Output the [x, y] coordinate of the center of the cell containing the given text.  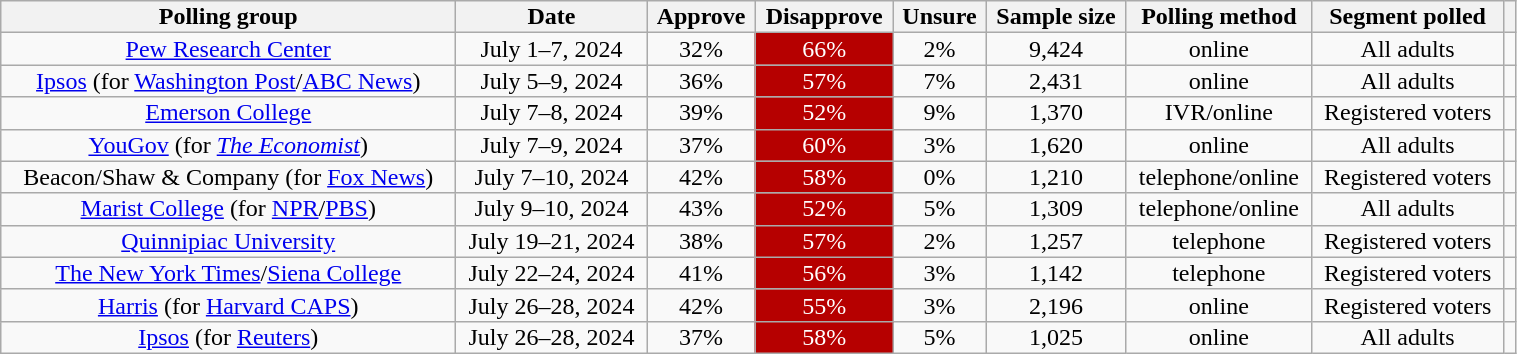
1,257 [1056, 241]
Ipsos (for Washington Post/ABC News) [228, 81]
The New York Times/Siena College [228, 273]
July 7–9, 2024 [552, 145]
56% [824, 273]
Sample size [1056, 17]
0% [939, 177]
July 1–7, 2024 [552, 49]
Harris (for Harvard CAPS) [228, 305]
Emerson College [228, 113]
IVR/online [1218, 113]
7% [939, 81]
Marist College (for NPR/PBS) [228, 209]
Polling group [228, 17]
36% [701, 81]
2,431 [1056, 81]
43% [701, 209]
Approve [701, 17]
YouGov (for The Economist) [228, 145]
66% [824, 49]
41% [701, 273]
Unsure [939, 17]
55% [824, 305]
July 7–10, 2024 [552, 177]
Quinnipiac University [228, 241]
60% [824, 145]
1,370 [1056, 113]
1,025 [1056, 337]
Ipsos (for Reuters) [228, 337]
38% [701, 241]
9,424 [1056, 49]
2,196 [1056, 305]
1,210 [1056, 177]
Beacon/Shaw & Company (for Fox News) [228, 177]
39% [701, 113]
1,309 [1056, 209]
July 7–8, 2024 [552, 113]
Date [552, 17]
1,142 [1056, 273]
July 9–10, 2024 [552, 209]
Pew Research Center [228, 49]
July 19–21, 2024 [552, 241]
July 22–24, 2024 [552, 273]
Disapprove [824, 17]
9% [939, 113]
Segment polled [1408, 17]
32% [701, 49]
July 5–9, 2024 [552, 81]
1,620 [1056, 145]
Polling method [1218, 17]
